Scan for the cell matching the given text and deliver its [X, Y] coordinate at center. 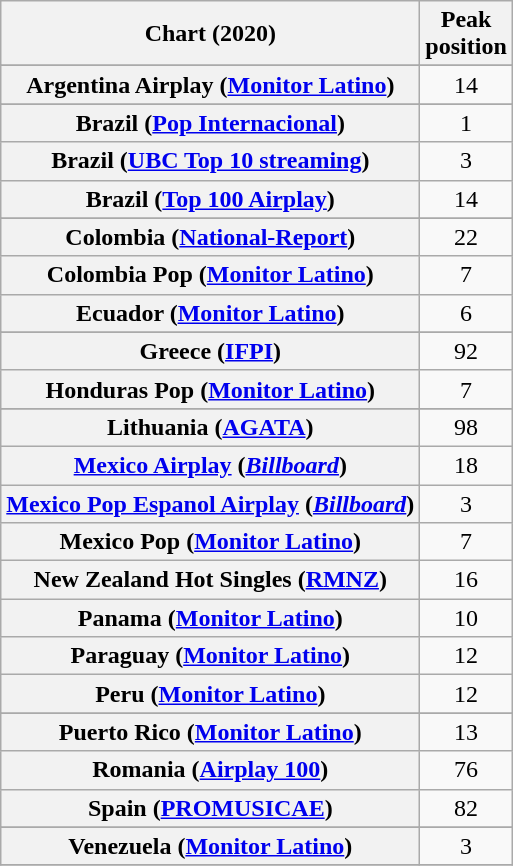
Colombia (National-Report) [210, 237]
13 [466, 732]
Mexico Pop Espanol Airplay (Billboard) [210, 503]
98 [466, 427]
Venezuela (Monitor Latino) [210, 846]
18 [466, 465]
Ecuador (Monitor Latino) [210, 313]
Mexico Pop (Monitor Latino) [210, 542]
Puerto Rico (Monitor Latino) [210, 732]
16 [466, 580]
Honduras Pop (Monitor Latino) [210, 389]
Lithuania (AGATA) [210, 427]
Brazil (UBC Top 10 streaming) [210, 161]
92 [466, 351]
Peru (Monitor Latino) [210, 694]
22 [466, 237]
Paraguay (Monitor Latino) [210, 656]
New Zealand Hot Singles (RMNZ) [210, 580]
Brazil (Top 100 Airplay) [210, 199]
1 [466, 123]
6 [466, 313]
10 [466, 618]
76 [466, 770]
Colombia Pop (Monitor Latino) [210, 275]
Mexico Airplay (Billboard) [210, 465]
Spain (PROMUSICAE) [210, 808]
Chart (2020) [210, 34]
Argentina Airplay (Monitor Latino) [210, 85]
Greece (IFPI) [210, 351]
Romania (Airplay 100) [210, 770]
Peakposition [466, 34]
Panama (Monitor Latino) [210, 618]
Brazil (Pop Internacional) [210, 123]
82 [466, 808]
